Determine the (x, y) coordinate at the center of the cell enclosing the given text.  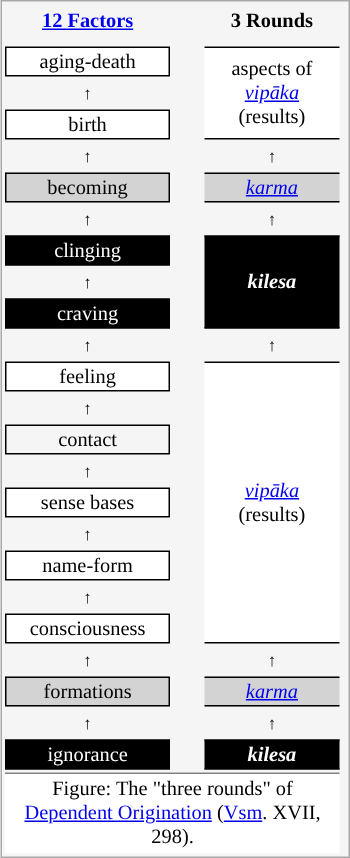
becoming (88, 187)
birth (88, 124)
12 Factors (88, 26)
ignorance (88, 754)
formations (88, 691)
aging-death (88, 61)
sense bases (88, 502)
feeling (88, 376)
craving (88, 313)
name-form (88, 565)
Figure: The "three rounds" ofDependent Origination (Vsm. XVII, 298). (173, 812)
aspects ofvipāka(results) (272, 92)
vipāka(results) (272, 502)
3 Rounds (272, 26)
consciousness (88, 628)
clinging (88, 250)
contact (88, 439)
